Pinpoint the cell where the given text exists, returning its [x, y] midpoint coordinate. 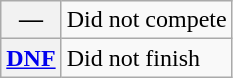
— [31, 20]
Did not compete [146, 20]
Did not finish [146, 58]
DNF [31, 58]
